For the text-containing cell, return its midpoint in (x, y) coordinate format. 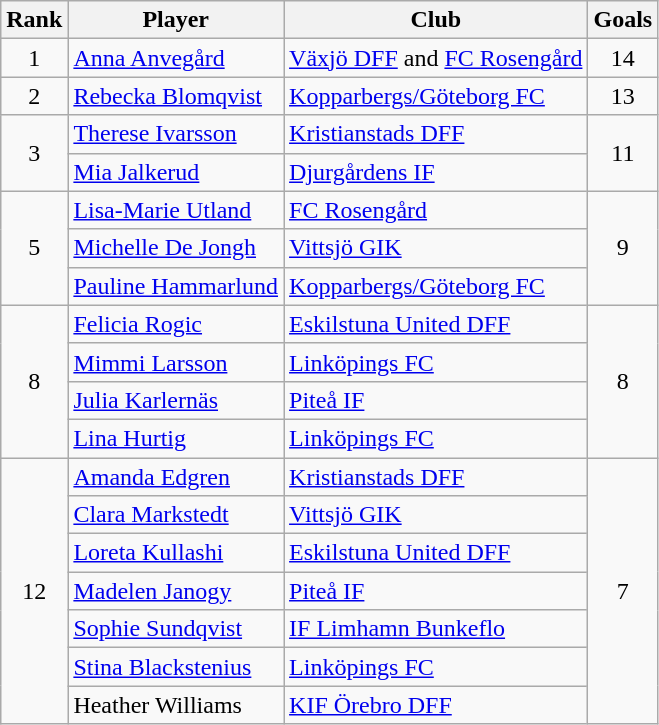
Felicia Rogic (176, 324)
14 (623, 58)
Goals (623, 20)
9 (623, 248)
Clara Markstedt (176, 515)
Loreta Kullashi (176, 553)
Sophie Sundqvist (176, 629)
Mia Jalkerud (176, 172)
Madelen Janogy (176, 591)
KIF Örebro DFF (436, 705)
Player (176, 20)
11 (623, 153)
Växjö DFF and FC Rosengård (436, 58)
Mimmi Larsson (176, 362)
5 (34, 248)
Djurgårdens IF (436, 172)
FC Rosengård (436, 210)
7 (623, 591)
Club (436, 20)
3 (34, 153)
Anna Anvegård (176, 58)
Rebecka Blomqvist (176, 96)
Michelle De Jongh (176, 248)
1 (34, 58)
Pauline Hammarlund (176, 286)
12 (34, 591)
Rank (34, 20)
Heather Williams (176, 705)
Julia Karlernäs (176, 400)
Amanda Edgren (176, 477)
13 (623, 96)
Therese Ivarsson (176, 134)
Stina Blackstenius (176, 667)
2 (34, 96)
Lina Hurtig (176, 438)
IF Limhamn Bunkeflo (436, 629)
Lisa-Marie Utland (176, 210)
